Capture the cell that displays the provided text and extract its [X, Y] central coordinate. 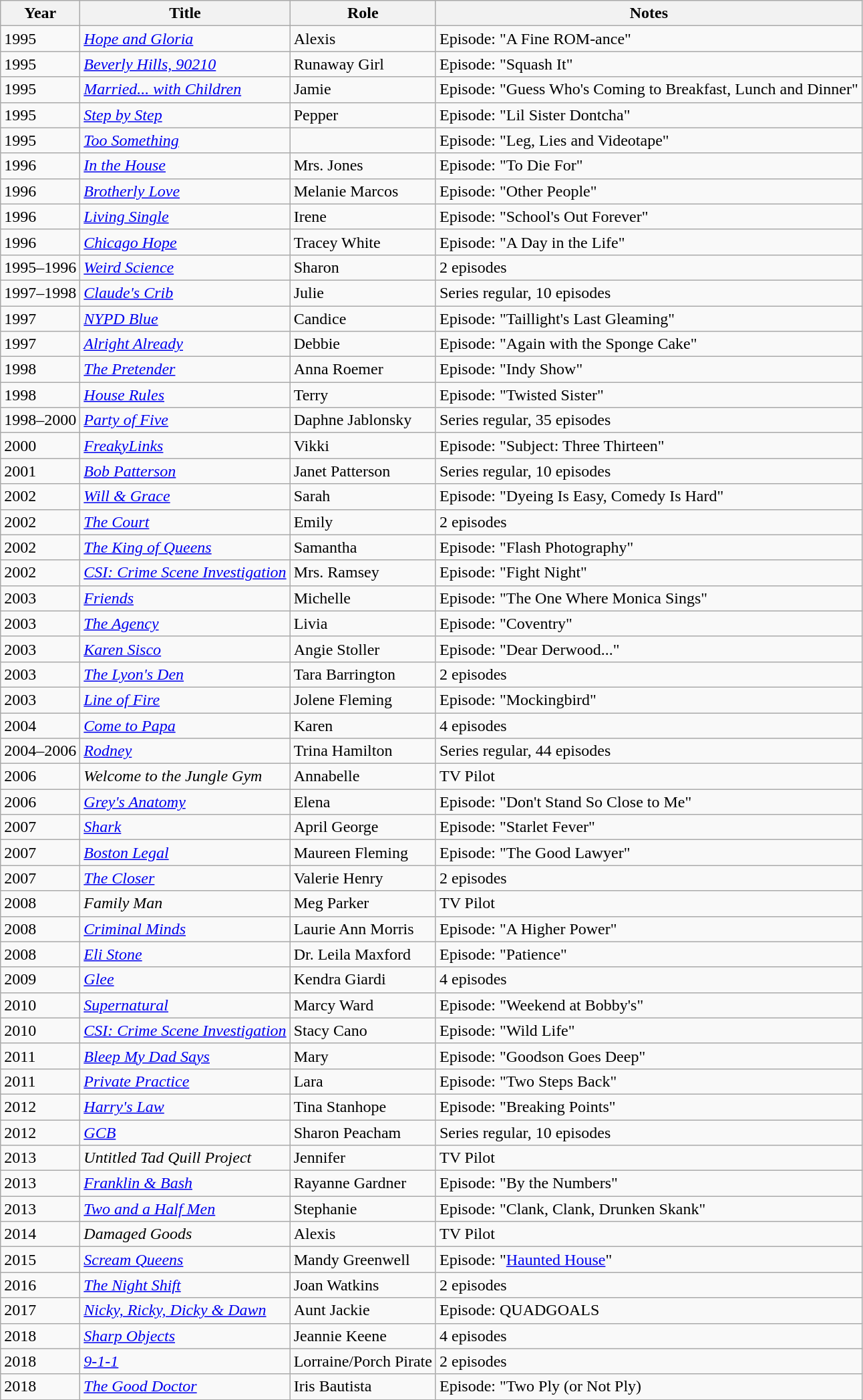
Damaged Goods [185, 1234]
Episode: "Guess Who's Coming to Breakfast, Lunch and Dinner" [649, 90]
Pepper [363, 115]
Line of Fire [185, 700]
Series regular, 44 episodes [649, 751]
Elena [363, 802]
2001 [40, 471]
Grey's Anatomy [185, 802]
Aunt Jackie [363, 1310]
Samantha [363, 547]
GCB [185, 1133]
The King of Queens [185, 547]
The Closer [185, 878]
2016 [40, 1285]
Episode: "Squash It" [649, 64]
Episode: "Starlet Fever" [649, 827]
Will & Grace [185, 497]
Episode: "Taillight's Last Gleaming" [649, 319]
Angie Stoller [363, 649]
Debbie [363, 344]
Episode: "Fight Night" [649, 573]
Nicky, Ricky, Dicky & Dawn [185, 1310]
Mandy Greenwell [363, 1260]
FreakyLinks [185, 446]
Harry's Law [185, 1107]
Jolene Fleming [363, 700]
Title [185, 13]
Episode: "Twisted Sister" [649, 395]
Criminal Minds [185, 929]
Terry [363, 395]
Episode: "Clank, Clank, Drunken Skank" [649, 1209]
Melanie Marcos [363, 191]
Kendra Giardi [363, 980]
Episode: "Other People" [649, 191]
Episode: "Haunted House" [649, 1260]
Julie [363, 293]
Step by Step [185, 115]
Sharon Peacham [363, 1133]
The Lyon's Den [185, 674]
Episode: "Weekend at Bobby's" [649, 1005]
Bleep My Dad Says [185, 1056]
Jamie [363, 90]
Michelle [363, 598]
Come to Papa [185, 725]
Beverly Hills, 90210 [185, 64]
2015 [40, 1260]
Alright Already [185, 344]
Married... with Children [185, 90]
Irene [363, 217]
2004 [40, 725]
Episode: "A Higher Power" [649, 929]
Karen [363, 725]
Vikki [363, 446]
Episode: QUADGOALS [649, 1310]
Episode: "A Fine ROM-ance" [649, 39]
Janet Patterson [363, 471]
In the House [185, 166]
April George [363, 827]
Scream Queens [185, 1260]
Party of Five [185, 420]
Supernatural [185, 1005]
2014 [40, 1234]
Annabelle [363, 777]
Welcome to the Jungle Gym [185, 777]
Episode: "Breaking Points" [649, 1107]
Joan Watkins [363, 1285]
Episode: "The Good Lawyer" [649, 853]
Chicago Hope [185, 242]
Episode: "To Die For" [649, 166]
Sarah [363, 497]
Meg Parker [363, 903]
Valerie Henry [363, 878]
Dr. Leila Maxford [363, 954]
House Rules [185, 395]
Laurie Ann Morris [363, 929]
Daphne Jablonsky [363, 420]
Hope and Gloria [185, 39]
Claude's Crib [185, 293]
2004–2006 [40, 751]
Episode: "By the Numbers" [649, 1183]
Runaway Girl [363, 64]
Jeannie Keene [363, 1336]
Episode: "Again with the Sponge Cake" [649, 344]
Episode: "Leg, Lies and Videotape" [649, 140]
2017 [40, 1310]
Episode: "Dyeing Is Easy, Comedy Is Hard" [649, 497]
Sharp Objects [185, 1336]
The Agency [185, 623]
Year [40, 13]
Episode: "Patience" [649, 954]
Lorraine/Porch Pirate [363, 1361]
NYPD Blue [185, 319]
Marcy Ward [363, 1005]
Mary [363, 1056]
Tara Barrington [363, 674]
Stacy Cano [363, 1030]
Episode: "A Day in the Life" [649, 242]
Brotherly Love [185, 191]
Living Single [185, 217]
Glee [185, 980]
Episode: "Don't Stand So Close to Me" [649, 802]
Rodney [185, 751]
Episode: "Wild Life" [649, 1030]
Boston Legal [185, 853]
Episode: "Mockingbird" [649, 700]
Shark [185, 827]
Mrs. Jones [363, 166]
2000 [40, 446]
Episode: "Indy Show" [649, 370]
1998–2000 [40, 420]
1995–1996 [40, 267]
Emily [363, 522]
Lara [363, 1081]
Episode: "Flash Photography" [649, 547]
Franklin & Bash [185, 1183]
9-1-1 [185, 1361]
Two and a Half Men [185, 1209]
Untitled Tad Quill Project [185, 1158]
2009 [40, 980]
Family Man [185, 903]
Karen Sisco [185, 649]
Trina Hamilton [363, 751]
Episode: "Lil Sister Dontcha" [649, 115]
Episode: "The One Where Monica Sings" [649, 598]
The Court [185, 522]
Sharon [363, 267]
Tracey White [363, 242]
Episode: "Coventry" [649, 623]
Stephanie [363, 1209]
Eli Stone [185, 954]
Episode: "Dear Derwood..." [649, 649]
Mrs. Ramsey [363, 573]
Episode: "Goodson Goes Deep" [649, 1056]
Episode: "Two Steps Back" [649, 1081]
The Night Shift [185, 1285]
Notes [649, 13]
Too Something [185, 140]
Iris Bautista [363, 1387]
Role [363, 13]
Private Practice [185, 1081]
Episode: "Subject: Three Thirteen" [649, 446]
Series regular, 35 episodes [649, 420]
Candice [363, 319]
1997–1998 [40, 293]
Livia [363, 623]
Maureen Fleming [363, 853]
Anna Roemer [363, 370]
Rayanne Gardner [363, 1183]
Tina Stanhope [363, 1107]
Jennifer [363, 1158]
Episode: "School's Out Forever" [649, 217]
Episode: "Two Ply (or Not Ply) [649, 1387]
Weird Science [185, 267]
The Good Doctor [185, 1387]
The Pretender [185, 370]
Bob Patterson [185, 471]
Friends [185, 598]
